Pinpoint the cell where the given text exists, returning its (X, Y) midpoint coordinate. 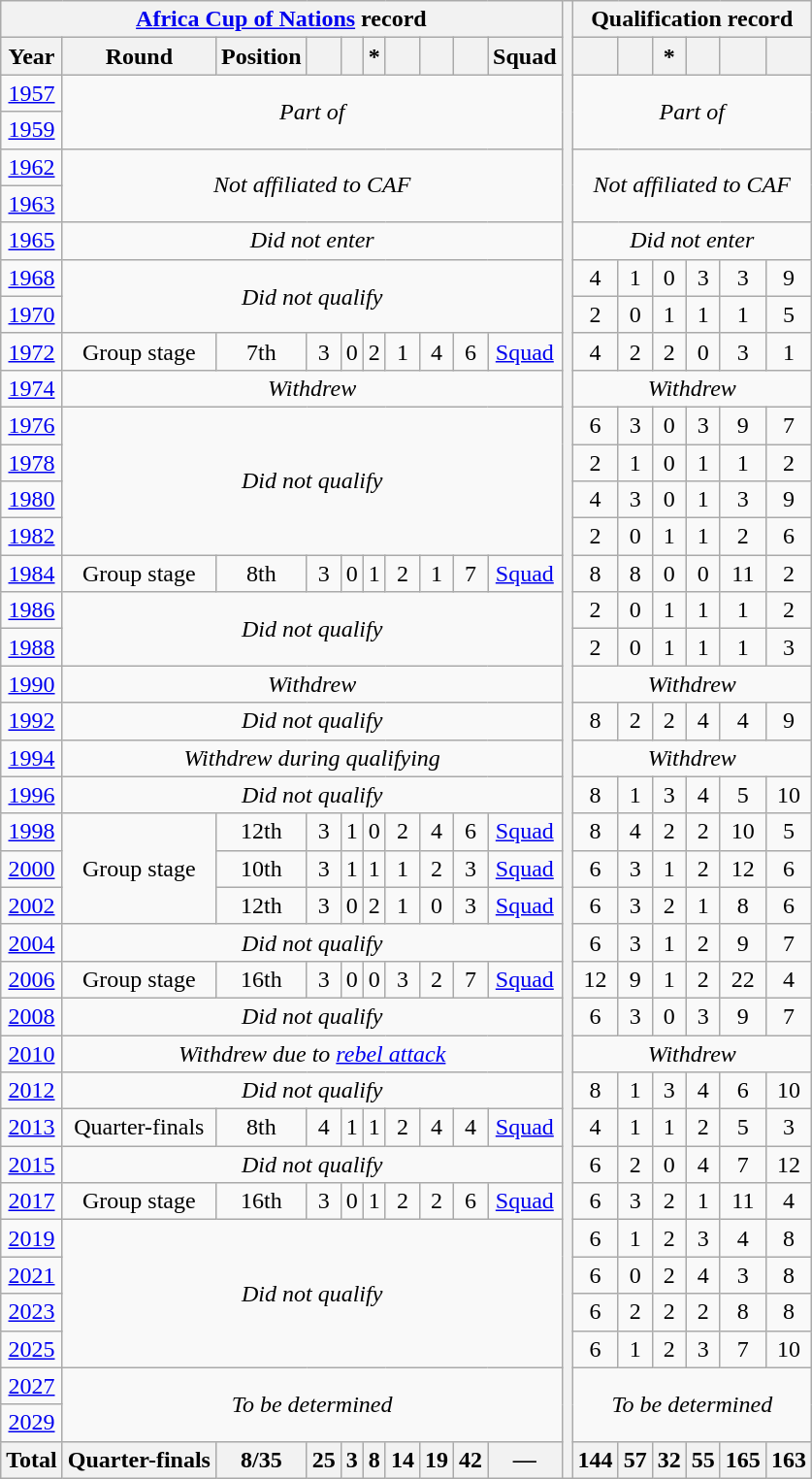
42 (471, 1460)
22 (743, 979)
2025 (32, 1349)
1990 (32, 684)
1963 (32, 204)
2019 (32, 1238)
8/35 (261, 1460)
1994 (32, 758)
2013 (32, 1128)
1980 (32, 500)
2021 (32, 1275)
1957 (32, 93)
1965 (32, 241)
Position (261, 56)
1986 (32, 610)
19 (437, 1460)
1959 (32, 130)
2015 (32, 1165)
144 (596, 1460)
2017 (32, 1201)
1998 (32, 832)
1972 (32, 351)
1982 (32, 537)
163 (788, 1460)
1984 (32, 574)
2029 (32, 1423)
Total (32, 1460)
55 (702, 1460)
1968 (32, 278)
10th (261, 869)
7th (261, 351)
2008 (32, 1016)
1962 (32, 167)
2012 (32, 1091)
57 (634, 1460)
165 (743, 1460)
1976 (32, 425)
1974 (32, 388)
25 (324, 1460)
Withdrew during qualifying (312, 758)
1992 (32, 721)
2000 (32, 869)
Africa Cup of Nations record (281, 19)
2010 (32, 1053)
2027 (32, 1386)
32 (669, 1460)
Qualification record (692, 19)
Round (139, 56)
— (525, 1460)
1970 (32, 314)
Year (32, 56)
2006 (32, 979)
1978 (32, 463)
14 (402, 1460)
2002 (32, 905)
1988 (32, 647)
1996 (32, 795)
2004 (32, 942)
2023 (32, 1312)
Withdrew due to rebel attack (312, 1053)
